Find where the given text appears and provide that cell's center as (x, y) coordinate. 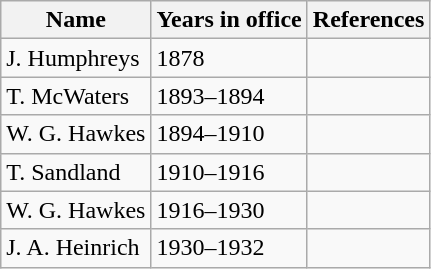
J. Humphreys (76, 58)
T. McWaters (76, 96)
T. Sandland (76, 172)
References (368, 20)
1910–1916 (229, 172)
1878 (229, 58)
Years in office (229, 20)
Name (76, 20)
1916–1930 (229, 210)
1930–1932 (229, 248)
1894–1910 (229, 134)
1893–1894 (229, 96)
J. A. Heinrich (76, 248)
